Capture the cell that displays the provided text and extract its (X, Y) central coordinate. 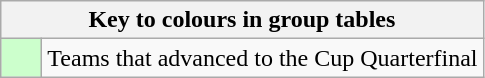
Key to colours in group tables (242, 20)
Teams that advanced to the Cup Quarterfinal (262, 58)
